Identify which cell holds the provided text, then report its [X, Y] central coordinate. 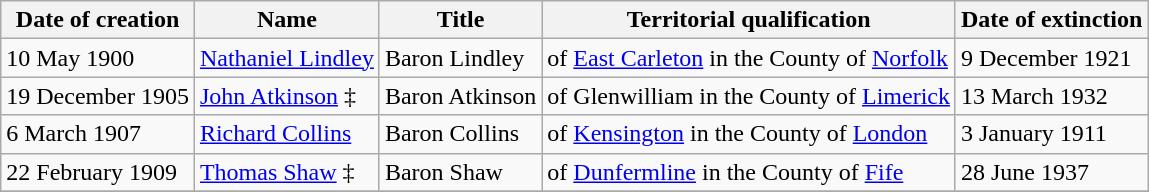
9 December 1921 [1051, 58]
28 June 1937 [1051, 172]
of East Carleton in the County of Norfolk [749, 58]
3 January 1911 [1051, 134]
Date of extinction [1051, 20]
6 March 1907 [98, 134]
Nathaniel Lindley [286, 58]
Territorial qualification [749, 20]
John Atkinson ‡ [286, 96]
22 February 1909 [98, 172]
13 March 1932 [1051, 96]
Date of creation [98, 20]
Baron Shaw [460, 172]
of Glenwilliam in the County of Limerick [749, 96]
Thomas Shaw ‡ [286, 172]
10 May 1900 [98, 58]
Baron Collins [460, 134]
Title [460, 20]
of Dunfermline in the County of Fife [749, 172]
Baron Lindley [460, 58]
19 December 1905 [98, 96]
Richard Collins [286, 134]
Name [286, 20]
of Kensington in the County of London [749, 134]
Baron Atkinson [460, 96]
